From the cell containing the given text, extract its center point as (X, Y) coordinate. 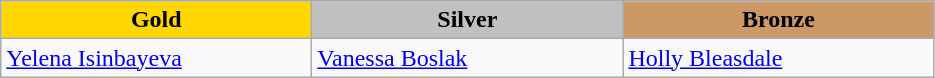
Vanessa Boslak (468, 58)
Holly Bleasdale (778, 58)
Bronze (778, 20)
Silver (468, 20)
Yelena Isinbayeva (156, 58)
Gold (156, 20)
